Extract the (x, y) coordinate from the center of the cell holding the provided text.  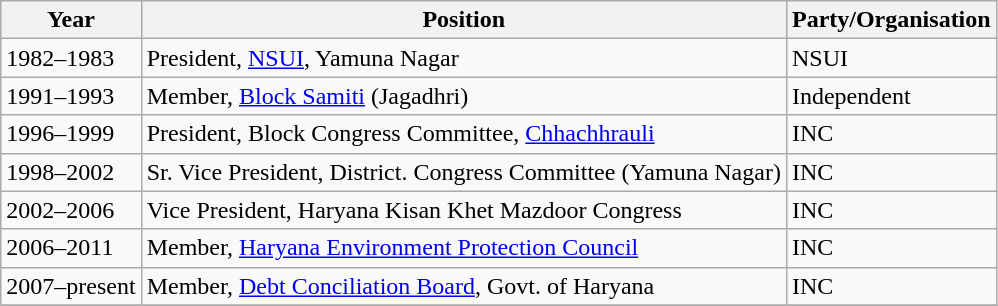
NSUI (891, 58)
2006–2011 (71, 248)
Position (464, 20)
Year (71, 20)
Independent (891, 96)
Sr. Vice President, District. Congress Committee (Yamuna Nagar) (464, 172)
2007–present (71, 286)
Member, Block Samiti (Jagadhri) (464, 96)
Party/Organisation (891, 20)
1996–1999 (71, 134)
Member, Debt Conciliation Board, Govt. of Haryana (464, 286)
1991–1993 (71, 96)
Vice President, Haryana Kisan Khet Mazdoor Congress (464, 210)
1982–1983 (71, 58)
Member, Haryana Environment Protection Council (464, 248)
1998–2002 (71, 172)
President, Block Congress Committee, Chhachhrauli (464, 134)
President, NSUI, Yamuna Nagar (464, 58)
2002–2006 (71, 210)
